Scan for the cell matching the given text and deliver its (x, y) coordinate at center. 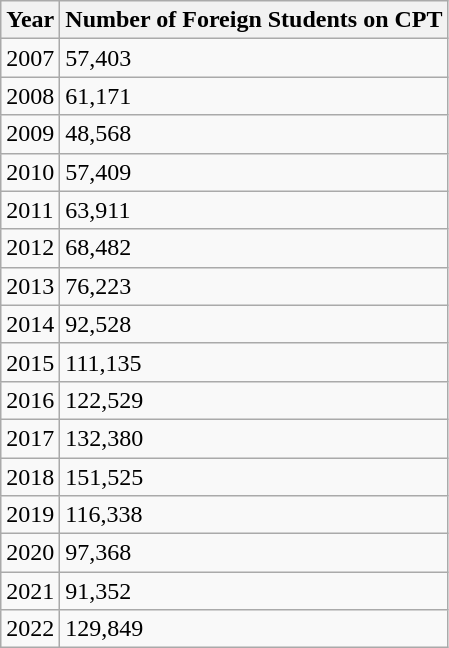
Year (30, 20)
2020 (30, 553)
68,482 (254, 248)
2017 (30, 438)
48,568 (254, 134)
2011 (30, 210)
129,849 (254, 629)
76,223 (254, 286)
2022 (30, 629)
2013 (30, 286)
122,529 (254, 400)
2009 (30, 134)
91,352 (254, 591)
151,525 (254, 477)
2010 (30, 172)
2016 (30, 400)
2021 (30, 591)
2007 (30, 58)
2012 (30, 248)
57,409 (254, 172)
116,338 (254, 515)
92,528 (254, 324)
57,403 (254, 58)
2014 (30, 324)
2019 (30, 515)
61,171 (254, 96)
132,380 (254, 438)
2018 (30, 477)
Number of Foreign Students on CPT (254, 20)
63,911 (254, 210)
2015 (30, 362)
2008 (30, 96)
97,368 (254, 553)
111,135 (254, 362)
